Extract the [x, y] coordinate from the center of the cell holding the provided text.  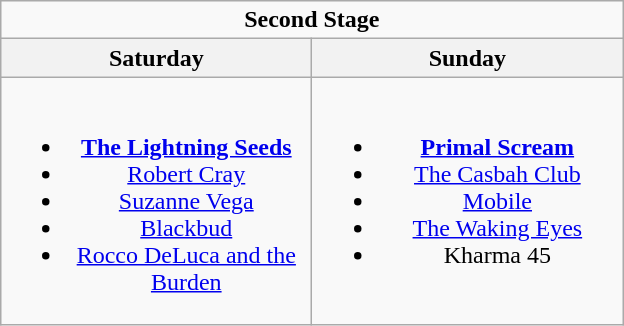
Saturday [156, 58]
Primal ScreamThe Casbah ClubMobileThe Waking EyesKharma 45 [468, 201]
Second Stage [312, 20]
The Lightning SeedsRobert CraySuzanne VegaBlackbudRocco DeLuca and the Burden [156, 201]
Sunday [468, 58]
